Find where the given text appears and provide that cell's center as [X, Y] coordinate. 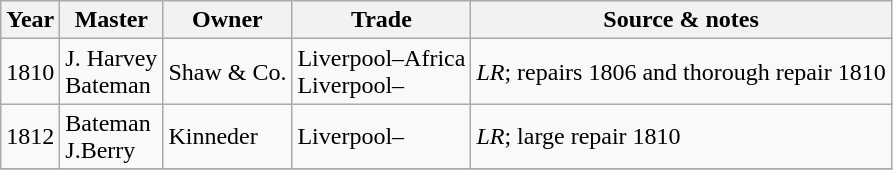
Liverpool– [382, 136]
BatemanJ.Berry [112, 136]
1810 [30, 72]
Owner [228, 20]
Source & notes [681, 20]
Master [112, 20]
Shaw & Co. [228, 72]
Trade [382, 20]
LR; large repair 1810 [681, 136]
Liverpool–AfricaLiverpool– [382, 72]
J. HarveyBateman [112, 72]
1812 [30, 136]
Kinneder [228, 136]
Year [30, 20]
LR; repairs 1806 and thorough repair 1810 [681, 72]
